Detect which cell encompasses the target text, then output its [x, y] center coordinate. 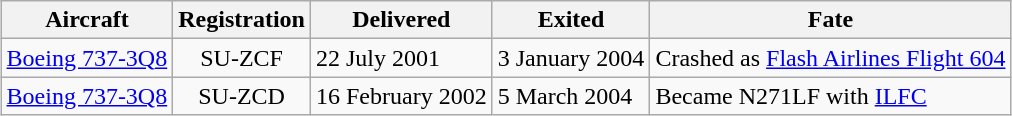
22 July 2001 [401, 58]
Aircraft [87, 20]
SU-ZCF [242, 58]
Exited [571, 20]
Registration [242, 20]
16 February 2002 [401, 96]
Fate [830, 20]
Delivered [401, 20]
Crashed as Flash Airlines Flight 604 [830, 58]
5 March 2004 [571, 96]
Became N271LF with ILFC [830, 96]
3 January 2004 [571, 58]
SU-ZCD [242, 96]
